Capture the cell that displays the provided text and extract its (x, y) central coordinate. 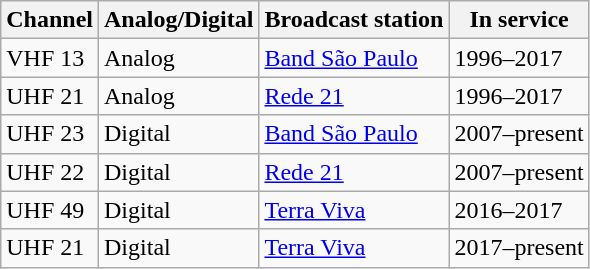
Analog/Digital (179, 20)
UHF 22 (50, 172)
2016–2017 (519, 210)
In service (519, 20)
UHF 49 (50, 210)
Channel (50, 20)
2017–present (519, 248)
Broadcast station (354, 20)
VHF 13 (50, 58)
UHF 23 (50, 134)
